Pinpoint the cell where the given text exists, returning its [x, y] midpoint coordinate. 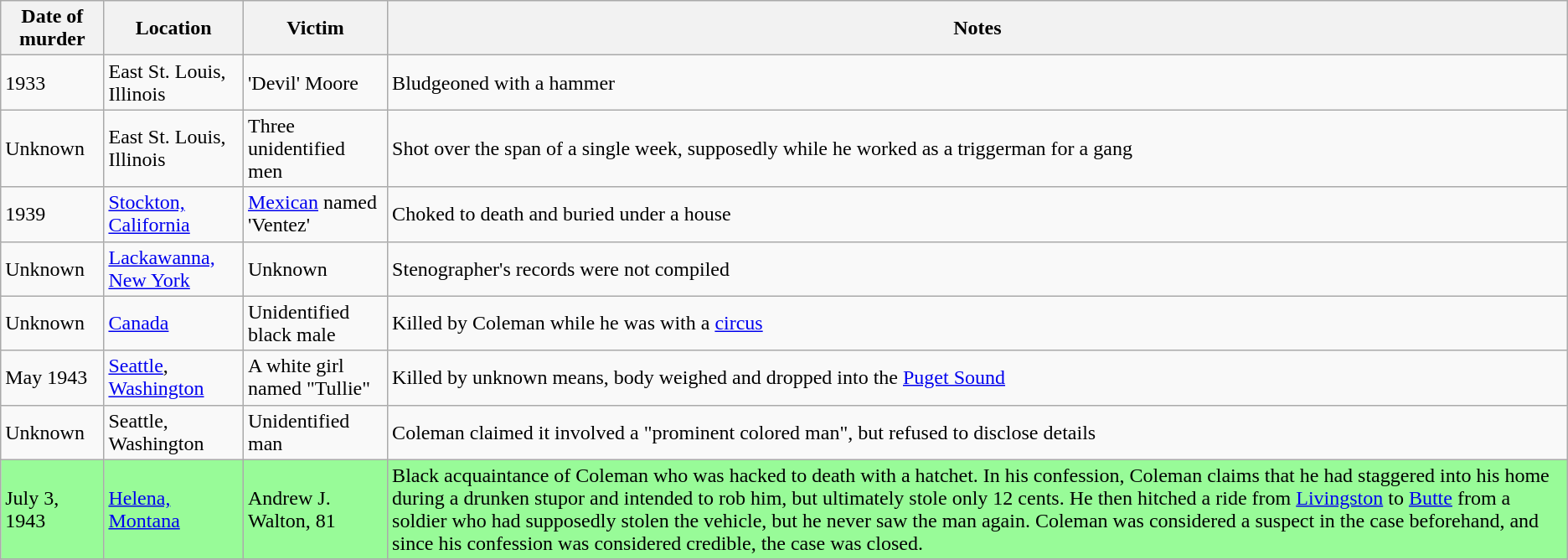
'Devil' Moore [315, 82]
Canada [174, 324]
Choked to death and buried under a house [978, 215]
July 3, 1943 [52, 510]
A white girl named "Tullie" [315, 377]
Three unidentified men [315, 148]
Helena, Montana [174, 510]
Killed by unknown means, body weighed and dropped into the Puget Sound [978, 377]
Mexican named 'Ventez' [315, 215]
Coleman claimed it involved a "prominent colored man", but refused to disclose details [978, 433]
Location [174, 29]
May 1943 [52, 377]
Shot over the span of a single week, supposedly while he worked as a triggerman for a gang [978, 148]
Unidentified black male [315, 324]
Victim [315, 29]
Andrew J. Walton, 81 [315, 510]
Stockton, California [174, 215]
Date of murder [52, 29]
Bludgeoned with a hammer [978, 82]
Notes [978, 29]
Lackawanna, New York [174, 268]
Killed by Coleman while he was with a circus [978, 324]
1939 [52, 215]
Unidentified man [315, 433]
Stenographer's records were not compiled [978, 268]
1933 [52, 82]
